Extract the (X, Y) coordinate from the center of the cell holding the provided text.  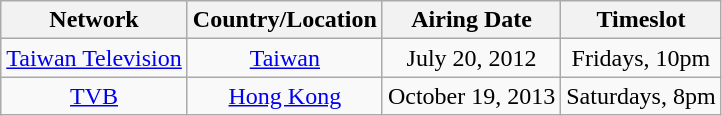
Timeslot (641, 20)
Fridays, 10pm (641, 58)
TVB (94, 96)
Country/Location (284, 20)
Hong Kong (284, 96)
July 20, 2012 (471, 58)
Network (94, 20)
October 19, 2013 (471, 96)
Taiwan (284, 58)
Taiwan Television (94, 58)
Airing Date (471, 20)
Saturdays, 8pm (641, 96)
